Pinpoint the cell where the given text exists, returning its (X, Y) midpoint coordinate. 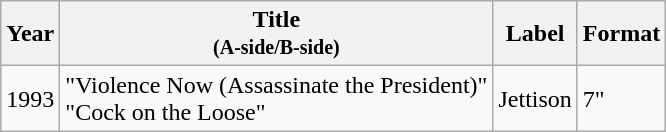
Title (A-side/B-side) (276, 34)
Label (535, 34)
"Violence Now (Assassinate the President)""Cock on the Loose" (276, 98)
Year (30, 34)
Jettison (535, 98)
7" (621, 98)
1993 (30, 98)
Format (621, 34)
